Find where the given text appears and provide that cell's center as [x, y] coordinate. 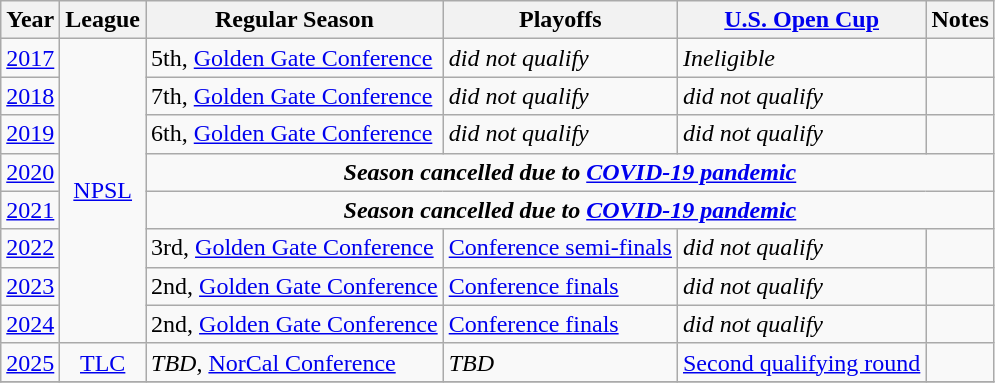
Playoffs [560, 20]
2021 [30, 210]
Second qualifying round [801, 362]
5th, Golden Gate Conference [295, 58]
3rd, Golden Gate Conference [295, 248]
Year [30, 20]
2024 [30, 324]
TLC [103, 362]
Ineligible [801, 58]
7th, Golden Gate Conference [295, 96]
2023 [30, 286]
Notes [960, 20]
TBD, NorCal Conference [295, 362]
NPSL [103, 191]
2020 [30, 172]
TBD [560, 362]
2025 [30, 362]
League [103, 20]
Regular Season [295, 20]
2018 [30, 96]
6th, Golden Gate Conference [295, 134]
2019 [30, 134]
2017 [30, 58]
Conference semi-finals [560, 248]
U.S. Open Cup [801, 20]
2022 [30, 248]
